Capture the cell that displays the provided text and extract its [X, Y] central coordinate. 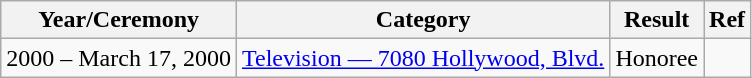
2000 – March 17, 2000 [119, 58]
Year/Ceremony [119, 20]
Result [657, 20]
Television — 7080 Hollywood, Blvd. [422, 58]
Category [422, 20]
Honoree [657, 58]
Ref [728, 20]
